Scan for the cell matching the given text and deliver its [x, y] coordinate at center. 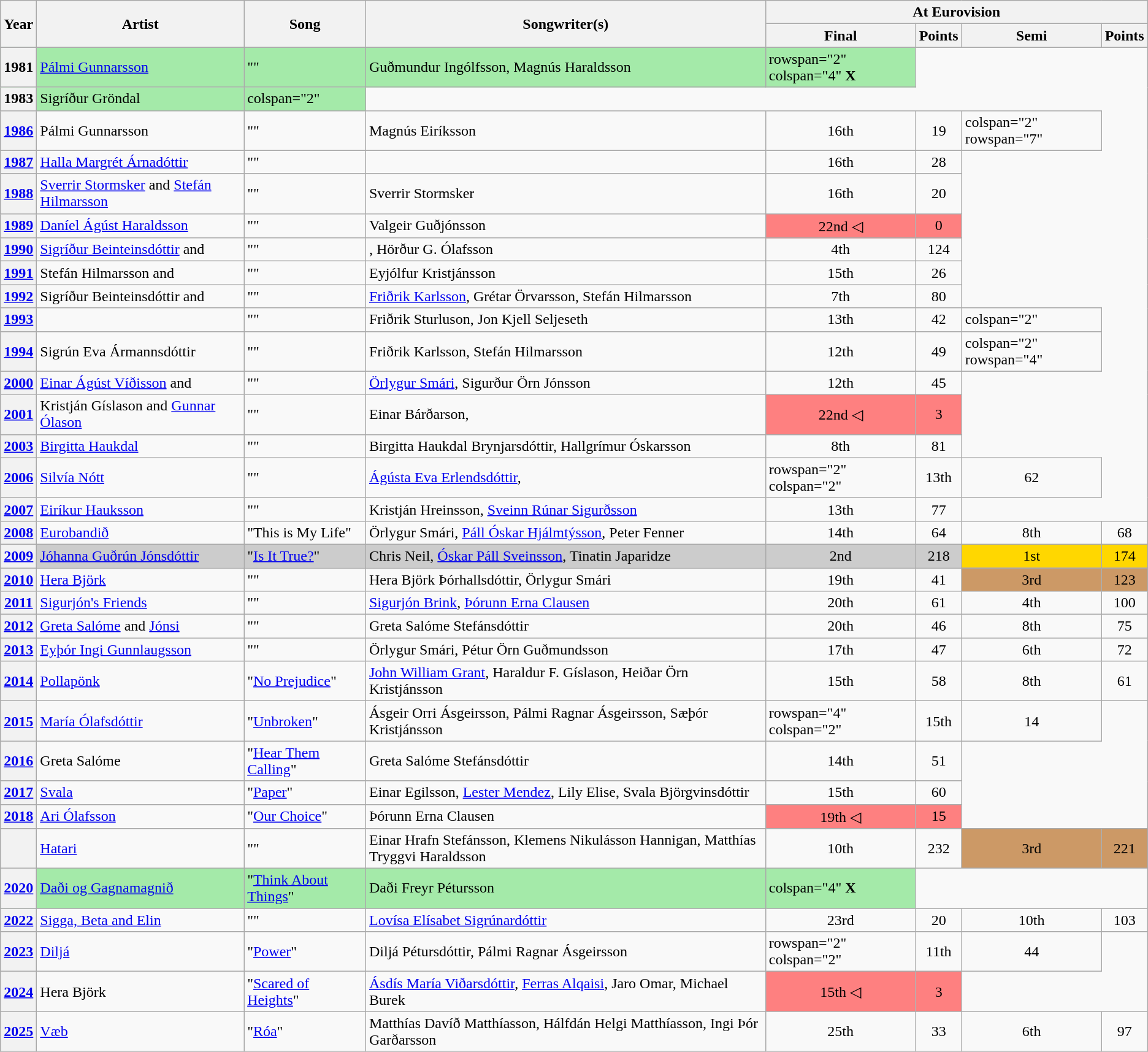
colspan="2" rowspan="4" [1031, 351]
Jóhanna Guðrún Jónsdóttir [140, 556]
2024 [18, 991]
2008 [18, 532]
45 [938, 383]
49 [938, 351]
Birgitta Haukdal Brynjarsdóttir, Hallgrímur Óskarsson [565, 446]
Sverrir Stormsker [565, 194]
Daði og Gagnamagnið [140, 888]
"Unbroken" [305, 721]
Sigurjón's Friends [140, 603]
100 [1125, 603]
Hatari [140, 849]
Greta Salóme and Jónsi [140, 626]
2000 [18, 383]
174 [1125, 556]
60 [938, 793]
Artist [140, 24]
Guðmundur Ingólfsson, Magnús Haraldsson [565, 67]
Daníel Ágúst Haraldsson [140, 226]
Halla Margrét Árnadóttir [140, 162]
2006 [18, 477]
232 [938, 849]
1981 [18, 67]
2001 [18, 415]
colspan="2" rowspan="7" [1031, 130]
2025 [18, 1032]
58 [938, 681]
Songwriter(s) [565, 24]
Eyjólfur Kristjánsson [565, 273]
Eiríkur Hauksson [140, 509]
rowspan="4" colspan="2" [840, 721]
2012 [18, 626]
1989 [18, 226]
2023 [18, 952]
Final [840, 36]
2013 [18, 650]
14 [1031, 721]
103 [1125, 920]
Ari Ólafsson [140, 816]
1988 [18, 194]
Lovísa Elísabet Sigrúnardóttir [565, 920]
"No Prejudice" [305, 681]
Diljá [140, 952]
María Ólafsdóttir [140, 721]
Sverrir Stormsker and Stefán Hilmarsson [140, 194]
15 [938, 816]
2017 [18, 793]
Sigurjón Brink, Þórunn Erna Clausen [565, 603]
At Eurovision [957, 12]
23rd [840, 920]
19th ◁ [840, 816]
1990 [18, 250]
221 [1125, 849]
1991 [18, 273]
2014 [18, 681]
44 [1031, 952]
81 [938, 446]
Einar Ágúst Víðisson and [140, 383]
11th [938, 952]
Ágústa Eva Erlendsdóttir, [565, 477]
2009 [18, 556]
"Power" [305, 952]
"Scared of Heights" [305, 991]
Friðrik Karlsson, Stefán Hilmarsson [565, 351]
"Is It True?" [305, 556]
"This is My Life" [305, 532]
Væb [140, 1032]
2011 [18, 603]
64 [938, 532]
Birgitta Haukdal [140, 446]
2nd [840, 556]
15th ◁ [840, 991]
Diljá Pétursdóttir, Pálmi Ragnar Ásgeirsson [565, 952]
Sigrún Eva Ármannsdóttir [140, 351]
2018 [18, 816]
Kristján Gíslason and Gunnar Ólason [140, 415]
68 [1125, 532]
77 [938, 509]
7th [840, 296]
Year [18, 24]
Stefán Hilmarsson and [140, 273]
33 [938, 1032]
2010 [18, 580]
2007 [18, 509]
1993 [18, 320]
Matthías Davíð Matthíasson, Hálfdán Helgi Matthíasson, Ingi Þór Garðarsson [565, 1032]
1992 [18, 296]
2016 [18, 761]
Friðrik Sturluson, Jon Kjell Seljeseth [565, 320]
Daði Freyr Pétursson [565, 888]
Örlygur Smári, Páll Óskar Hjálmtýsson, Peter Fenner [565, 532]
rowspan="2" colspan="4" X [840, 67]
97 [1125, 1032]
1983 [18, 99]
"Róa" [305, 1032]
80 [938, 296]
1987 [18, 162]
1st [1031, 556]
Kristján Hreinsson, Sveinn Rúnar Sigurðsson [565, 509]
28 [938, 162]
Þórunn Erna Clausen [565, 816]
Eurobandið [140, 532]
Silvía Nótt [140, 477]
"Our Choice" [305, 816]
Einar Egilsson, Lester Mendez, Lily Elise, Svala Björgvinsdóttir [565, 793]
, Hörður G. Ólafsson [565, 250]
1986 [18, 130]
Sigga, Beta and Elin [140, 920]
Örlygur Smári, Pétur Örn Guðmundsson [565, 650]
51 [938, 761]
26 [938, 273]
47 [938, 650]
19 [938, 130]
123 [1125, 580]
Einar Hrafn Stefánsson, Klemens Nikulásson Hannigan, Matthías Tryggvi Haraldsson [565, 849]
42 [938, 320]
2020 [18, 888]
2003 [18, 446]
17th [840, 650]
Pollapönk [140, 681]
Ásdís María Viðarsdóttir, Ferras Alqaisi, Jaro Omar, Michael Burek [565, 991]
Semi [1031, 36]
Chris Neil, Óskar Páll Sveinsson, Tinatin Japaridze [565, 556]
colspan="4" X [840, 888]
218 [938, 556]
Song [305, 24]
Örlygur Smári, Sigurður Örn Jónsson [565, 383]
25th [840, 1032]
Friðrik Karlsson, Grétar Örvarsson, Stefán Hilmarsson [565, 296]
"Paper" [305, 793]
Magnús Eiríksson [565, 130]
Svala [140, 793]
Eyþór Ingi Gunnlaugsson [140, 650]
124 [938, 250]
2015 [18, 721]
72 [1125, 650]
75 [1125, 626]
0 [938, 226]
1994 [18, 351]
Valgeir Guðjónsson [565, 226]
"Hear Them Calling" [305, 761]
2022 [18, 920]
46 [938, 626]
Hera Björk Þórhallsdóttir, Örlygur Smári [565, 580]
19th [840, 580]
Ásgeir Orri Ásgeirsson, Pálmi Ragnar Ásgeirsson, Sæþór Kristjánsson [565, 721]
"Think About Things" [305, 888]
Greta Salóme [140, 761]
Einar Bárðarson, [565, 415]
62 [1031, 477]
John William Grant, Haraldur F. Gíslason, Heiðar Örn Kristjánsson [565, 681]
41 [938, 580]
Sigríður Gröndal [140, 99]
